Search for the cell housing the specified text and yield its (x, y) center coordinate. 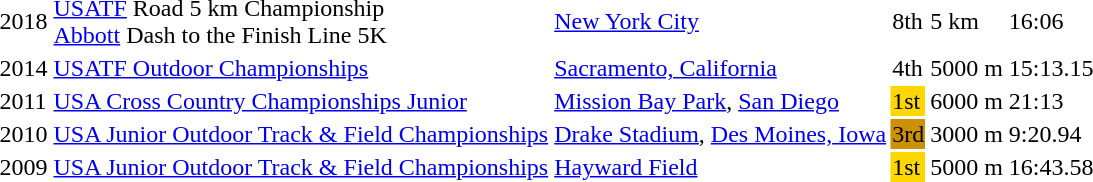
Drake Stadium, Des Moines, Iowa (720, 134)
USA Cross Country Championships Junior (301, 101)
Sacramento, California (720, 68)
3rd (908, 134)
Mission Bay Park, San Diego (720, 101)
3000 m (967, 134)
4th (908, 68)
USATF Outdoor Championships (301, 68)
Hayward Field (720, 167)
6000 m (967, 101)
